Detect which cell encompasses the target text, then output its (x, y) center coordinate. 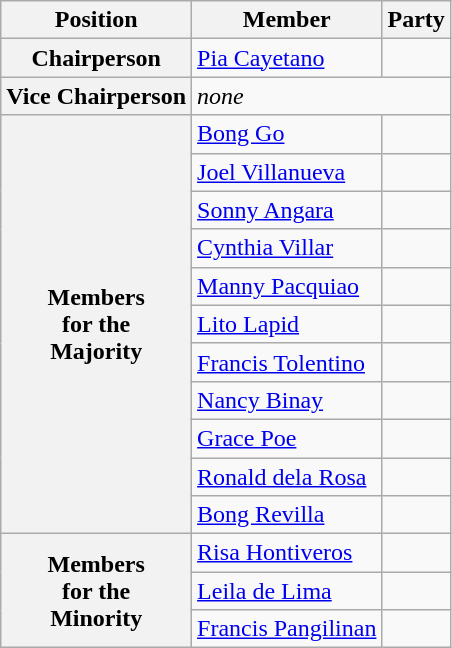
Bong Go (287, 134)
Lito Lapid (287, 324)
Manny Pacquiao (287, 286)
Leila de Lima (287, 591)
Chairperson (96, 58)
Membersfor theMajority (96, 324)
Membersfor theMinority (96, 591)
Sonny Angara (287, 210)
Cynthia Villar (287, 248)
none (322, 96)
Party (416, 20)
Francis Pangilinan (287, 629)
Francis Tolentino (287, 362)
Risa Hontiveros (287, 553)
Vice Chairperson (96, 96)
Grace Poe (287, 438)
Member (287, 20)
Pia Cayetano (287, 58)
Position (96, 20)
Nancy Binay (287, 400)
Ronald dela Rosa (287, 477)
Bong Revilla (287, 515)
Joel Villanueva (287, 172)
